Locate the cell with the specified text and output its [X, Y] center coordinate. 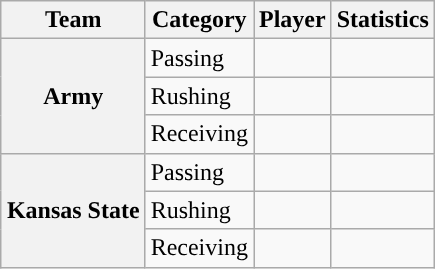
Army [73, 96]
Player [293, 20]
Team [73, 20]
Statistics [382, 20]
Kansas State [73, 210]
Category [199, 20]
